Identify which cell holds the provided text, then report its [x, y] central coordinate. 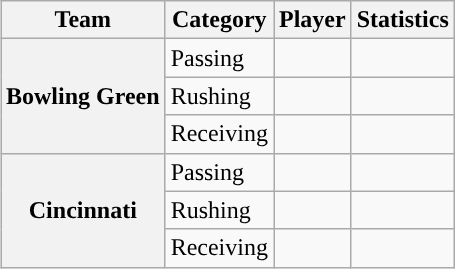
Player [313, 20]
Team [82, 20]
Statistics [402, 20]
Cincinnati [82, 210]
Category [219, 20]
Bowling Green [82, 96]
